Output the [X, Y] coordinate of the center of the cell containing the given text.  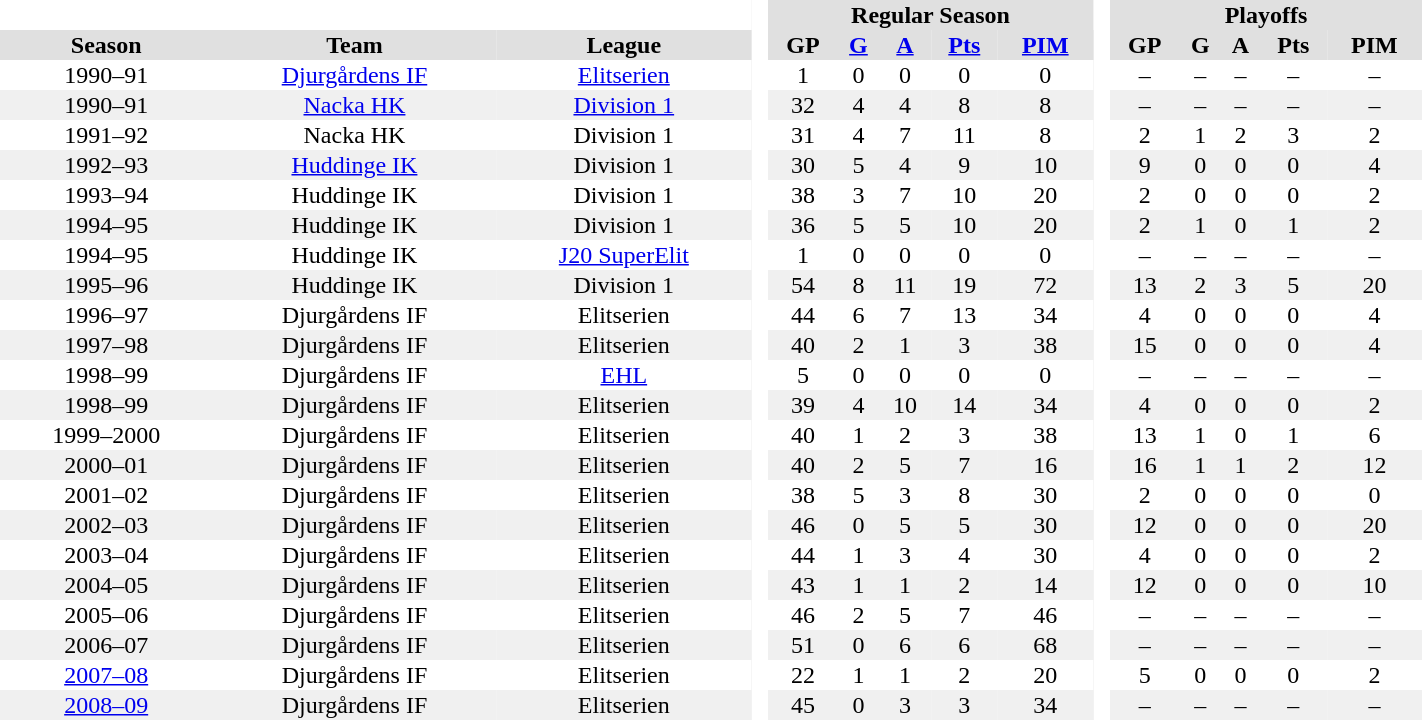
19 [964, 285]
31 [802, 135]
2006–07 [106, 645]
League [624, 45]
Team [354, 45]
2007–08 [106, 675]
51 [802, 645]
54 [802, 285]
2008–09 [106, 705]
1995–96 [106, 285]
43 [802, 585]
1993–94 [106, 195]
32 [802, 105]
1999–2000 [106, 435]
2002–03 [106, 525]
2003–04 [106, 555]
1992–93 [106, 165]
2004–05 [106, 585]
1997–98 [106, 345]
Regular Season [930, 15]
72 [1046, 285]
J20 SuperElit [624, 255]
36 [802, 225]
2000–01 [106, 465]
EHL [624, 375]
Playoffs [1266, 15]
2005–06 [106, 615]
15 [1144, 345]
22 [802, 675]
Season [106, 45]
68 [1046, 645]
1996–97 [106, 315]
45 [802, 705]
1991–92 [106, 135]
39 [802, 405]
2001–02 [106, 495]
